Find where the given text appears and provide that cell's center as (X, Y) coordinate. 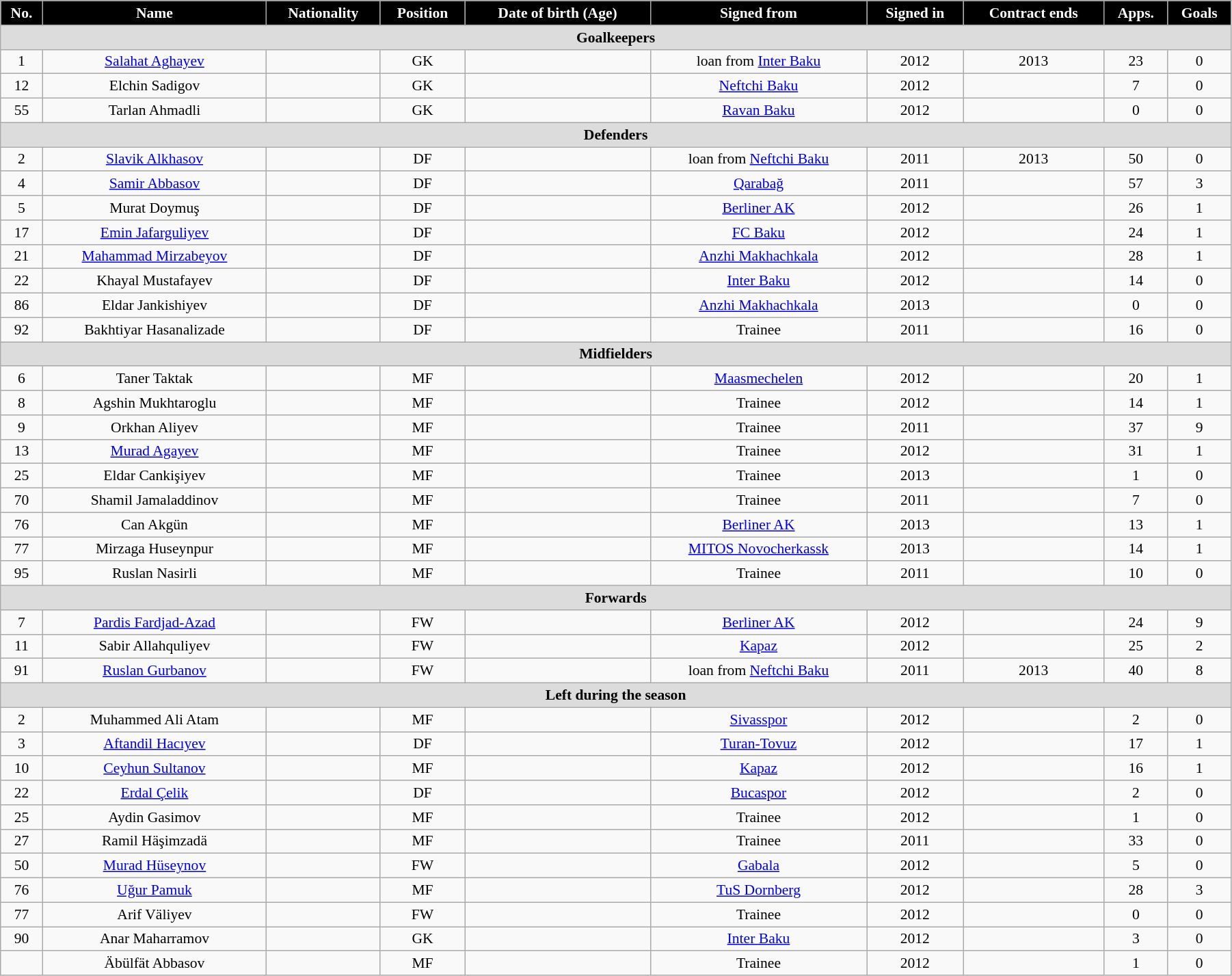
70 (22, 501)
Eldar Jankishiyev (155, 306)
Position (423, 13)
11 (22, 646)
Bakhtiyar Hasanalizade (155, 330)
Elchin Sadigov (155, 86)
Murat Doymuş (155, 208)
Ruslan Gurbanov (155, 671)
33 (1136, 841)
31 (1136, 451)
Bucaspor (759, 793)
Muhammed Ali Atam (155, 720)
Ruslan Nasirli (155, 574)
Sivasspor (759, 720)
4 (22, 184)
91 (22, 671)
86 (22, 306)
Pardis Fardjad-Azad (155, 622)
Contract ends (1034, 13)
Ramil Häşimzadä (155, 841)
Goals (1199, 13)
Erdal Çelik (155, 793)
Can Akgün (155, 525)
Nationality (323, 13)
Slavik Alkhasov (155, 159)
Emin Jafarguliyev (155, 233)
Signed in (915, 13)
Midfielders (616, 354)
Orkhan Aliyev (155, 427)
Signed from (759, 13)
Mahammad Mirzabeyov (155, 256)
Arif Väliyev (155, 914)
MITOS Novocherkassk (759, 549)
Date of birth (Age) (558, 13)
Khayal Mustafayev (155, 281)
Aftandil Hacıyev (155, 744)
FC Baku (759, 233)
Defenders (616, 135)
Apps. (1136, 13)
Ravan Baku (759, 111)
6 (22, 379)
loan from Inter Baku (759, 62)
Qarabağ (759, 184)
Forwards (616, 598)
40 (1136, 671)
Taner Taktak (155, 379)
Samir Abbasov (155, 184)
Anar Maharramov (155, 939)
Agshin Mukhtaroglu (155, 403)
Tarlan Ahmadli (155, 111)
92 (22, 330)
Maasmechelen (759, 379)
37 (1136, 427)
Gabala (759, 866)
Turan-Tovuz (759, 744)
27 (22, 841)
23 (1136, 62)
55 (22, 111)
95 (22, 574)
90 (22, 939)
Salahat Aghayev (155, 62)
TuS Dornberg (759, 891)
Murad Agayev (155, 451)
Äbülfät Abbasov (155, 964)
Shamil Jamaladdinov (155, 501)
Name (155, 13)
Left during the season (616, 696)
57 (1136, 184)
Mirzaga Huseynpur (155, 549)
No. (22, 13)
Murad Hüseynov (155, 866)
26 (1136, 208)
20 (1136, 379)
Eldar Cankişiyev (155, 476)
Uğur Pamuk (155, 891)
Ceyhun Sultanov (155, 769)
21 (22, 256)
Sabir Allahquliyev (155, 646)
12 (22, 86)
Aydin Gasimov (155, 817)
Goalkeepers (616, 38)
Neftchi Baku (759, 86)
